Pinpoint the cell where the given text exists, returning its [X, Y] midpoint coordinate. 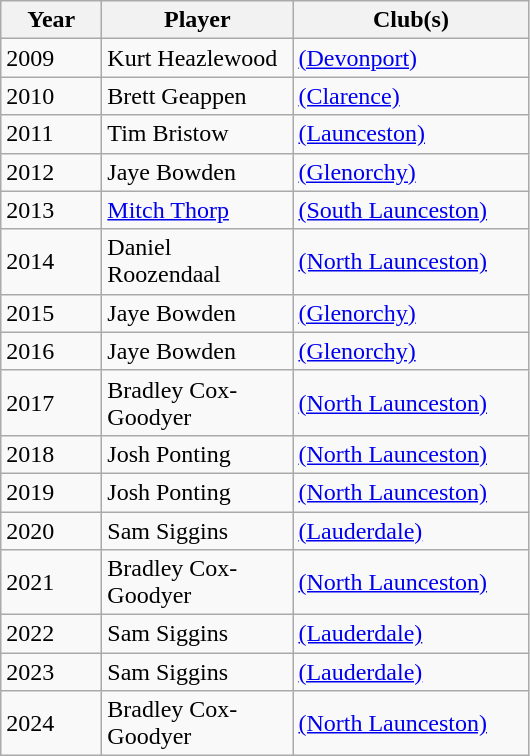
Kurt Heazlewood [198, 58]
2023 [52, 672]
2024 [52, 724]
2009 [52, 58]
2022 [52, 634]
2013 [52, 210]
2017 [52, 402]
Club(s) [411, 20]
2014 [52, 262]
Tim Bristow [198, 134]
(Launceston) [411, 134]
Year [52, 20]
2018 [52, 454]
Player [198, 20]
2011 [52, 134]
2019 [52, 492]
Mitch Thorp [198, 210]
Daniel Roozendaal [198, 262]
(Clarence) [411, 96]
2015 [52, 313]
2012 [52, 172]
Brett Geappen [198, 96]
2021 [52, 582]
2020 [52, 531]
(South Launceston) [411, 210]
2010 [52, 96]
2016 [52, 351]
(Devonport) [411, 58]
